From the cell containing the given text, extract its center point as (x, y) coordinate. 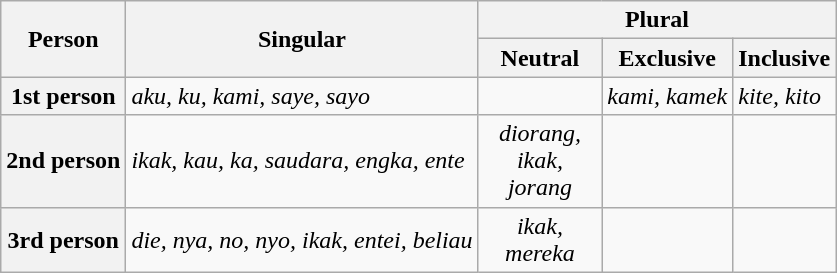
kite, kito (784, 96)
ikak, kau, ka, saudara, engka, ente (302, 161)
Inclusive (784, 58)
Person (64, 39)
Exclusive (668, 58)
Plural (657, 20)
diorang, ikak, jorang (540, 161)
1st person (64, 96)
Singular (302, 39)
3rd person (64, 240)
Neutral (540, 58)
kami, kamek (668, 96)
aku, ku, kami, saye, sayo (302, 96)
die, nya, no, nyo, ikak, entei, beliau (302, 240)
2nd person (64, 161)
ikak, mereka (540, 240)
